Identify which cell holds the provided text, then report its [X, Y] central coordinate. 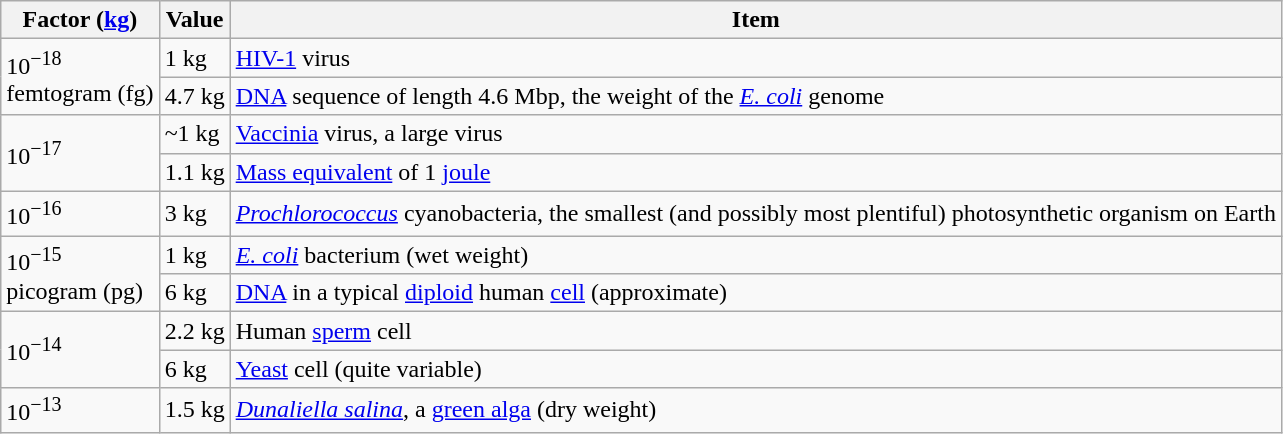
10−14 [80, 350]
10−16 [80, 214]
Yeast cell (quite variable) [756, 369]
Human sperm cell [756, 331]
Dunaliella salina, a green alga (dry weight) [756, 410]
HIV-1 virus [756, 58]
1.5 kg [194, 410]
Factor (kg) [80, 20]
Item [756, 20]
E. coli bacterium (wet weight) [756, 255]
Value [194, 20]
~1 kg [194, 134]
4.7 kg [194, 96]
Mass equivalent of 1 joule [756, 172]
DNA in a typical diploid human cell (approximate) [756, 293]
DNA sequence of length 4.6 Mbp, the weight of the E. coli genome [756, 96]
10−13 [80, 410]
Vaccinia virus, a large virus [756, 134]
Prochlorococcus cyanobacteria, the smallest (and possibly most plentiful) photosynthetic organism on Earth [756, 214]
3 kg [194, 214]
10−18femtogram (fg) [80, 77]
2.2 kg [194, 331]
10−17 [80, 153]
1.1 kg [194, 172]
10−15picogram (pg) [80, 274]
